Capture the cell that displays the provided text and extract its [X, Y] central coordinate. 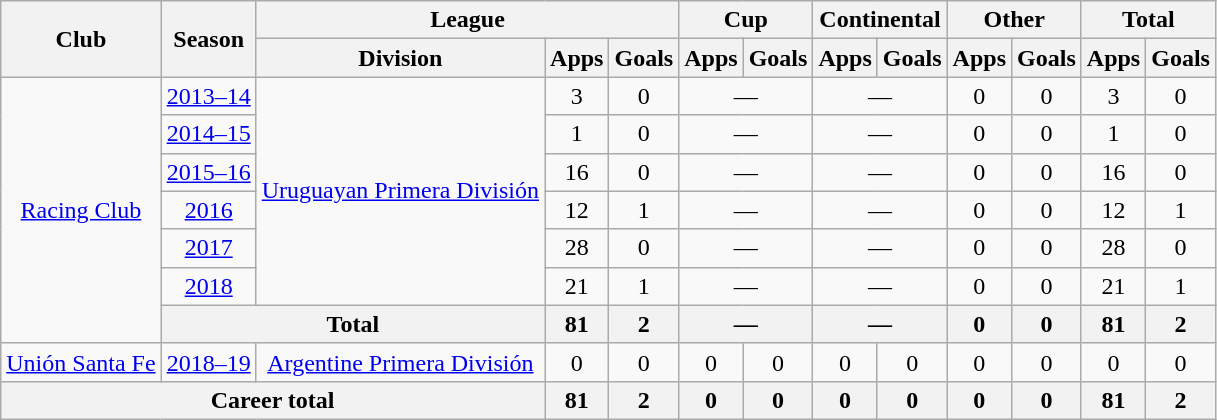
Continental [880, 20]
Club [81, 39]
2018–19 [208, 362]
Uruguayan Primera División [400, 191]
2015–16 [208, 172]
Other [1014, 20]
2016 [208, 210]
Unión Santa Fe [81, 362]
Season [208, 39]
Racing Club [81, 210]
Division [400, 58]
2013–14 [208, 96]
Career total [273, 400]
2014–15 [208, 134]
Argentine Primera División [400, 362]
League [468, 20]
2017 [208, 248]
2018 [208, 286]
Cup [746, 20]
